Return [X, Y] of the center of cell containing provided text 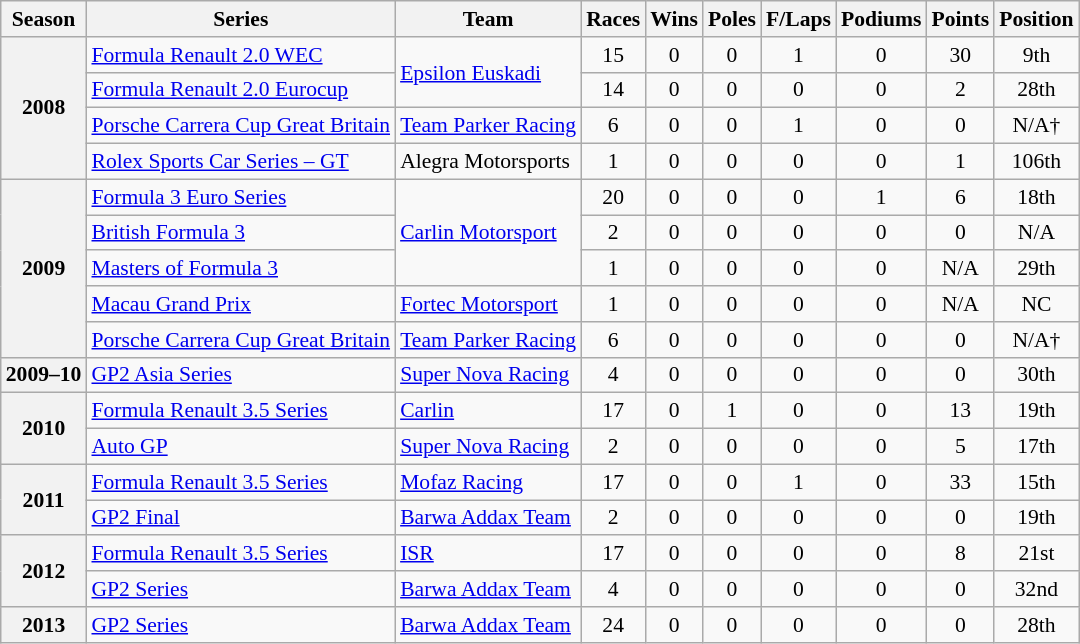
13 [960, 411]
17th [1036, 447]
2012 [44, 572]
Position [1036, 19]
29th [1036, 269]
32nd [1036, 589]
8 [960, 554]
NC [1036, 304]
GP2 Final [240, 518]
Fortec Motorsport [488, 304]
Races [613, 19]
Poles [732, 19]
Formula 3 Euro Series [240, 197]
2013 [44, 625]
Macau Grand Prix [240, 304]
30th [1036, 375]
Epsilon Euskadi [488, 72]
2010 [44, 428]
18th [1036, 197]
21st [1036, 554]
F/Laps [798, 19]
Team [488, 19]
20 [613, 197]
Formula Renault 2.0 WEC [240, 55]
106th [1036, 162]
15th [1036, 482]
Wins [674, 19]
2009 [44, 268]
Rolex Sports Car Series – GT [240, 162]
24 [613, 625]
Season [44, 19]
Formula Renault 2.0 Eurocup [240, 90]
5 [960, 447]
Points [960, 19]
Podiums [882, 19]
2009–10 [44, 375]
30 [960, 55]
Series [240, 19]
2011 [44, 500]
Masters of Formula 3 [240, 269]
33 [960, 482]
British Formula 3 [240, 233]
15 [613, 55]
9th [1036, 55]
2008 [44, 108]
14 [613, 90]
GP2 Asia Series [240, 375]
Alegra Motorsports [488, 162]
Carlin Motorsport [488, 232]
ISR [488, 554]
Auto GP [240, 447]
Mofaz Racing [488, 482]
Carlin [488, 411]
